Capture the cell that displays the provided text and extract its [X, Y] central coordinate. 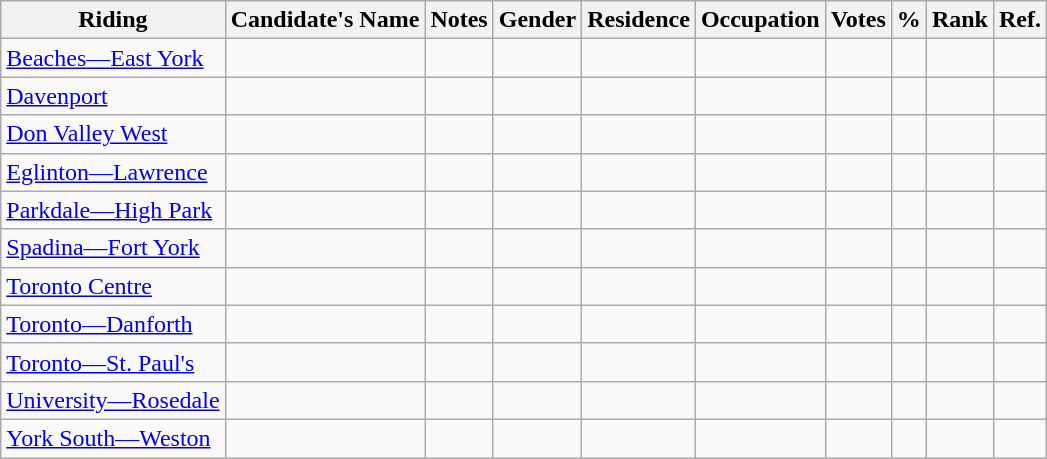
Beaches—East York [113, 58]
University—Rosedale [113, 400]
Spadina—Fort York [113, 248]
Gender [537, 20]
Riding [113, 20]
Parkdale—High Park [113, 210]
Candidate's Name [325, 20]
York South—Weston [113, 438]
Davenport [113, 96]
% [908, 20]
Toronto Centre [113, 286]
Toronto—St. Paul's [113, 362]
Rank [960, 20]
Votes [858, 20]
Residence [639, 20]
Toronto—Danforth [113, 324]
Occupation [760, 20]
Don Valley West [113, 134]
Notes [459, 20]
Ref. [1020, 20]
Eglinton—Lawrence [113, 172]
